For the text-containing cell, return its midpoint in [X, Y] coordinate format. 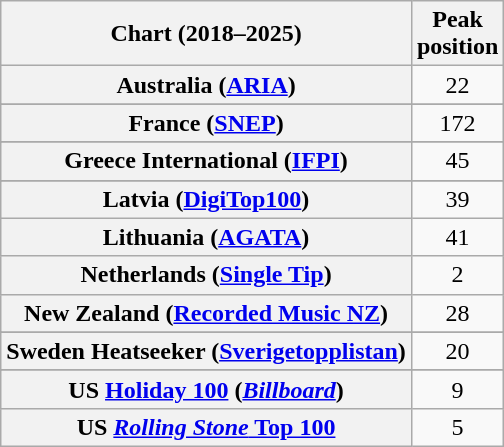
US Rolling Stone Top 100 [206, 427]
US Holiday 100 (Billboard) [206, 389]
Netherlands (Single Tip) [206, 275]
172 [457, 123]
Greece International (IFPI) [206, 161]
France (SNEP) [206, 123]
5 [457, 427]
45 [457, 161]
Australia (ARIA) [206, 85]
9 [457, 389]
Latvia (DigiTop100) [206, 199]
41 [457, 237]
Peakposition [457, 34]
New Zealand (Recorded Music NZ) [206, 313]
28 [457, 313]
2 [457, 275]
20 [457, 351]
Chart (2018–2025) [206, 34]
Lithuania (AGATA) [206, 237]
Sweden Heatseeker (Sverigetopplistan) [206, 351]
39 [457, 199]
22 [457, 85]
